Determine the (x, y) coordinate at the center of the cell enclosing the given text.  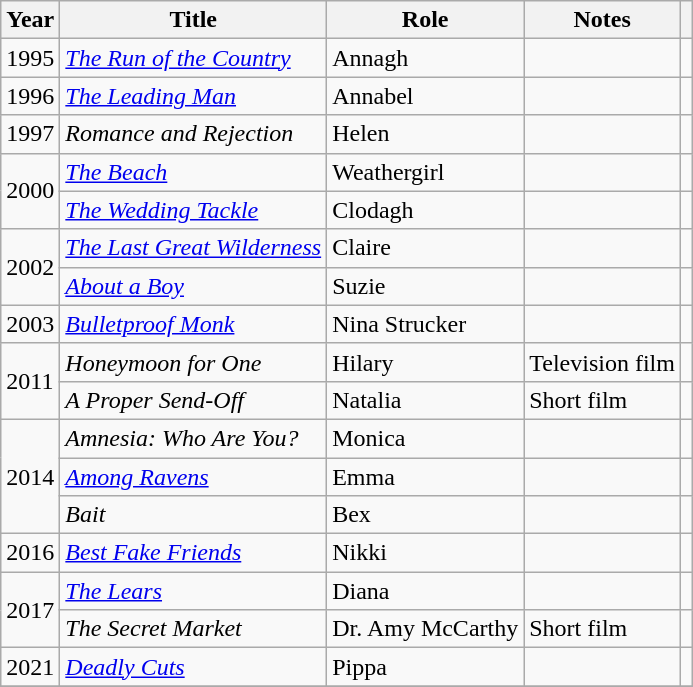
Bex (426, 515)
Suzie (426, 286)
Bait (194, 515)
Romance and Rejection (194, 134)
Monica (426, 438)
The Secret Market (194, 629)
The Leading Man (194, 96)
Clodagh (426, 210)
Role (426, 20)
Best Fake Friends (194, 553)
The Run of the Country (194, 58)
About a Boy (194, 286)
Natalia (426, 400)
1996 (30, 96)
Diana (426, 591)
The Last Great Wilderness (194, 248)
The Wedding Tackle (194, 210)
Dr. Amy McCarthy (426, 629)
Amnesia: Who Are You? (194, 438)
2016 (30, 553)
Nina Strucker (426, 324)
2000 (30, 191)
Annabel (426, 96)
2002 (30, 267)
Nikki (426, 553)
Honeymoon for One (194, 362)
A Proper Send-Off (194, 400)
Helen (426, 134)
2003 (30, 324)
1995 (30, 58)
The Beach (194, 172)
1997 (30, 134)
Weathergirl (426, 172)
Deadly Cuts (194, 667)
2011 (30, 381)
2021 (30, 667)
2017 (30, 610)
Among Ravens (194, 477)
Year (30, 20)
Hilary (426, 362)
Annagh (426, 58)
Television film (602, 362)
Claire (426, 248)
Bulletproof Monk (194, 324)
Pippa (426, 667)
Notes (602, 20)
2014 (30, 476)
Emma (426, 477)
The Lears (194, 591)
Title (194, 20)
